Capture the cell that displays the provided text and extract its [x, y] central coordinate. 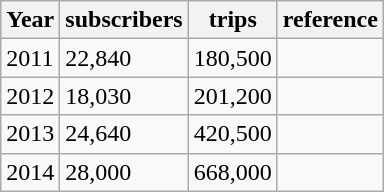
2011 [30, 58]
2013 [30, 134]
28,000 [124, 172]
trips [232, 20]
24,640 [124, 134]
subscribers [124, 20]
Year [30, 20]
668,000 [232, 172]
22,840 [124, 58]
420,500 [232, 134]
18,030 [124, 96]
2014 [30, 172]
201,200 [232, 96]
180,500 [232, 58]
reference [330, 20]
2012 [30, 96]
